Output the (x, y) coordinate of the center of the cell containing the given text.  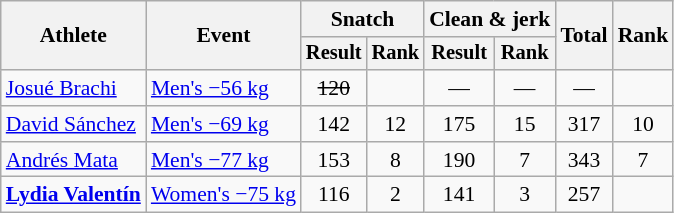
Josué Brachi (74, 88)
Andrés Mata (74, 160)
Men's −69 kg (224, 124)
175 (459, 124)
Women's −75 kg (224, 195)
Event (224, 36)
257 (584, 195)
120 (334, 88)
Total (584, 36)
12 (396, 124)
2 (396, 195)
141 (459, 195)
3 (524, 195)
Clean & jerk (490, 19)
Snatch (362, 19)
10 (644, 124)
190 (459, 160)
David Sánchez (74, 124)
317 (584, 124)
15 (524, 124)
Athlete (74, 36)
153 (334, 160)
343 (584, 160)
Men's −77 kg (224, 160)
142 (334, 124)
Lydia Valentín (74, 195)
116 (334, 195)
8 (396, 160)
Men's −56 kg (224, 88)
